Search for the cell housing the specified text and yield its [X, Y] center coordinate. 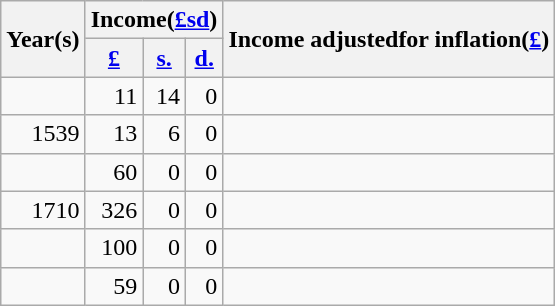
11 [114, 96]
1710 [43, 210]
6 [164, 134]
60 [114, 172]
£ [114, 58]
s. [164, 58]
100 [114, 248]
1539 [43, 134]
d. [204, 58]
14 [164, 96]
326 [114, 210]
59 [114, 286]
Income adjustedfor inflation(£) [389, 39]
Income(£sd) [154, 20]
13 [114, 134]
Year(s) [43, 39]
